Extract the [x, y] coordinate from the center of the cell holding the provided text.  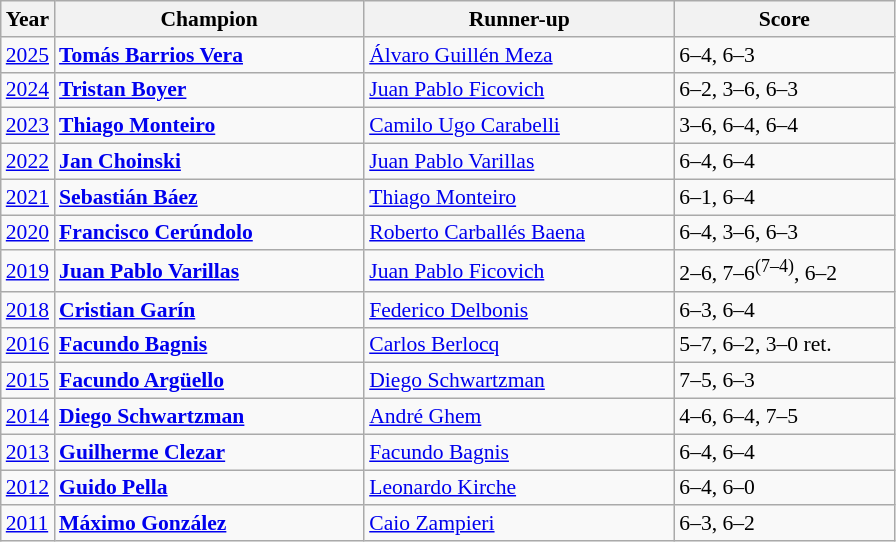
2018 [28, 310]
2022 [28, 162]
2–6, 7–6(7–4), 6–2 [784, 272]
Champion [209, 19]
Álvaro Guillén Meza [519, 55]
2012 [28, 488]
2011 [28, 524]
4–6, 6–4, 7–5 [784, 417]
6–4, 6–0 [784, 488]
André Ghem [519, 417]
2024 [28, 90]
Facundo Argüello [209, 381]
2013 [28, 452]
Guilherme Clezar [209, 452]
6–4, 6–3 [784, 55]
Sebastián Báez [209, 197]
Máximo González [209, 524]
2021 [28, 197]
3–6, 6–4, 6–4 [784, 126]
Year [28, 19]
Tomás Barrios Vera [209, 55]
Federico Delbonis [519, 310]
2019 [28, 272]
7–5, 6–3 [784, 381]
6–2, 3–6, 6–3 [784, 90]
Guido Pella [209, 488]
Jan Choinski [209, 162]
Cristian Garín [209, 310]
2025 [28, 55]
Leonardo Kirche [519, 488]
5–7, 6–2, 3–0 ret. [784, 345]
Score [784, 19]
Francisco Cerúndolo [209, 233]
6–3, 6–2 [784, 524]
Runner-up [519, 19]
2015 [28, 381]
Carlos Berlocq [519, 345]
Caio Zampieri [519, 524]
6–1, 6–4 [784, 197]
2023 [28, 126]
Roberto Carballés Baena [519, 233]
2020 [28, 233]
2014 [28, 417]
Tristan Boyer [209, 90]
6–3, 6–4 [784, 310]
2016 [28, 345]
Camilo Ugo Carabelli [519, 126]
6–4, 3–6, 6–3 [784, 233]
